For the text-containing cell, return its midpoint in [X, Y] coordinate format. 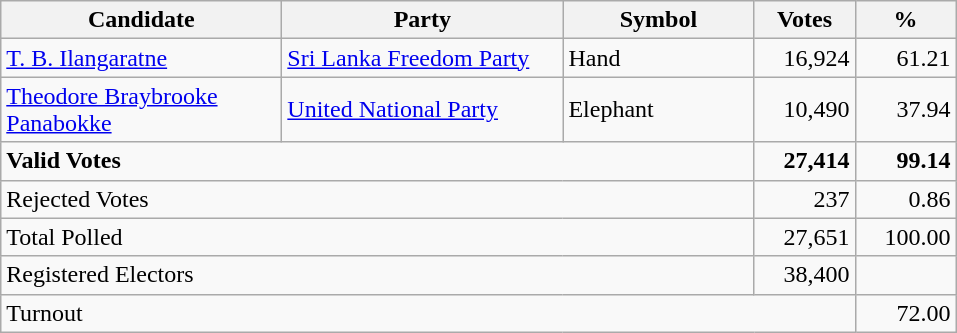
Candidate [142, 20]
Registered Electors [378, 275]
27,414 [804, 161]
237 [804, 199]
Turnout [428, 313]
16,924 [804, 58]
38,400 [804, 275]
Valid Votes [378, 161]
Symbol [658, 20]
10,490 [804, 110]
United National Party [422, 110]
Theodore Braybrooke Panabokke [142, 110]
72.00 [906, 313]
Total Polled [378, 237]
99.14 [906, 161]
T. B. Ilangaratne [142, 58]
Votes [804, 20]
Hand [658, 58]
% [906, 20]
61.21 [906, 58]
100.00 [906, 237]
Elephant [658, 110]
27,651 [804, 237]
Rejected Votes [378, 199]
Party [422, 20]
Sri Lanka Freedom Party [422, 58]
37.94 [906, 110]
0.86 [906, 199]
